Detect which cell encompasses the target text, then output its [x, y] center coordinate. 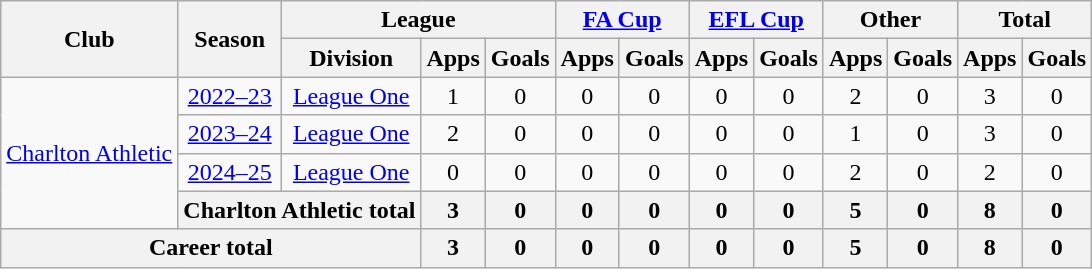
Club [90, 39]
Career total [211, 248]
Division [352, 58]
2022–23 [230, 96]
2023–24 [230, 134]
FA Cup [622, 20]
League [418, 20]
Season [230, 39]
Charlton Athletic [90, 153]
Charlton Athletic total [300, 210]
EFL Cup [756, 20]
Other [890, 20]
2024–25 [230, 172]
Total [1025, 20]
